For the text-containing cell, return its midpoint in [x, y] coordinate format. 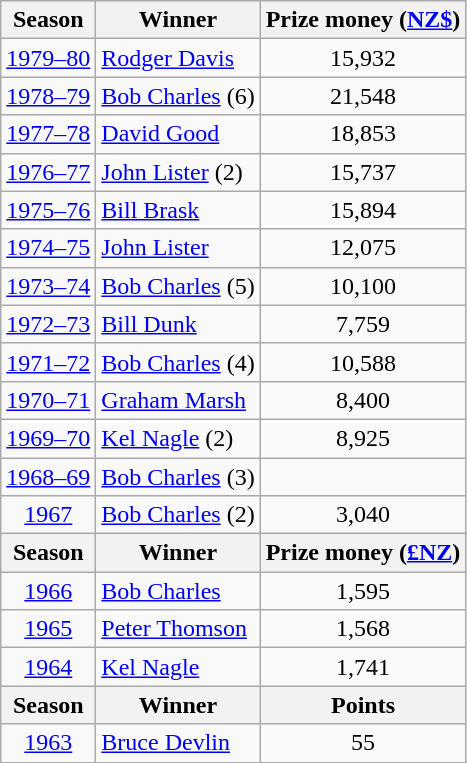
21,548 [363, 96]
1969–70 [48, 438]
Points [363, 705]
15,737 [363, 172]
Kel Nagle [178, 667]
1979–80 [48, 58]
8,400 [363, 400]
1976–77 [48, 172]
55 [363, 743]
15,932 [363, 58]
David Good [178, 134]
Bob Charles (5) [178, 286]
Prize money (NZ$) [363, 20]
1,741 [363, 667]
1963 [48, 743]
1973–74 [48, 286]
1965 [48, 629]
7,759 [363, 324]
1977–78 [48, 134]
1978–79 [48, 96]
Prize money (£NZ) [363, 553]
1970–71 [48, 400]
Bill Brask [178, 210]
1968–69 [48, 477]
1,595 [363, 591]
10,588 [363, 362]
1971–72 [48, 362]
John Lister [178, 248]
Bob Charles [178, 591]
Peter Thomson [178, 629]
1972–73 [48, 324]
1975–76 [48, 210]
Bruce Devlin [178, 743]
Graham Marsh [178, 400]
1967 [48, 515]
Kel Nagle (2) [178, 438]
18,853 [363, 134]
Bob Charles (6) [178, 96]
12,075 [363, 248]
1974–75 [48, 248]
John Lister (2) [178, 172]
Bob Charles (4) [178, 362]
10,100 [363, 286]
Bill Dunk [178, 324]
8,925 [363, 438]
Bob Charles (3) [178, 477]
1,568 [363, 629]
1964 [48, 667]
1966 [48, 591]
Rodger Davis [178, 58]
15,894 [363, 210]
Bob Charles (2) [178, 515]
3,040 [363, 515]
